Detect which cell encompasses the target text, then output its [x, y] center coordinate. 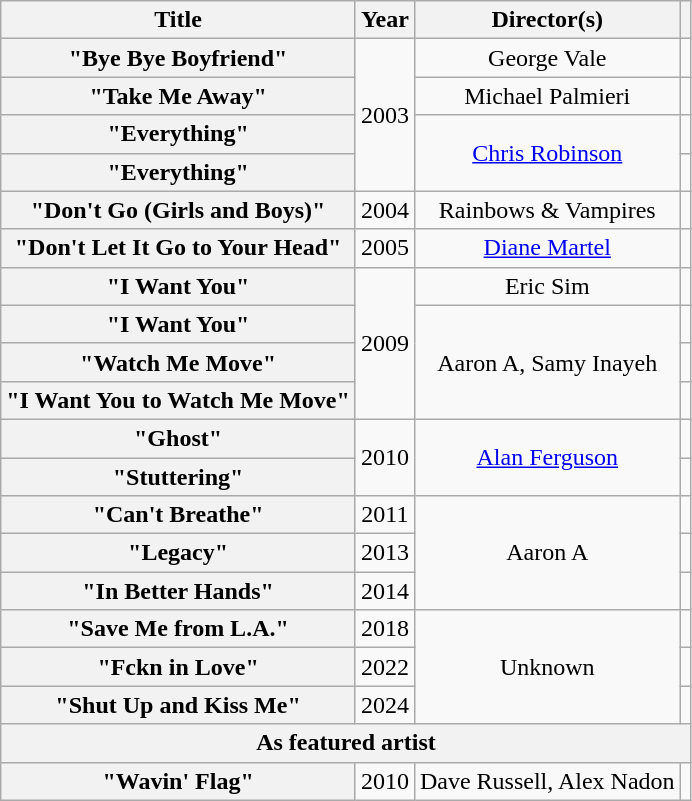
"Stuttering" [178, 477]
2005 [384, 248]
Unknown [547, 667]
2013 [384, 553]
"Ghost" [178, 438]
"Don't Let It Go to Your Head" [178, 248]
"Shut Up and Kiss Me" [178, 705]
Director(s) [547, 20]
George Vale [547, 58]
2024 [384, 705]
Michael Palmieri [547, 96]
Dave Russell, Alex Nadon [547, 781]
2003 [384, 115]
"Watch Me Move" [178, 362]
Aaron A, Samy Inayeh [547, 362]
2018 [384, 629]
"Bye Bye Boyfriend" [178, 58]
Eric Sim [547, 286]
2011 [384, 515]
Aaron A [547, 553]
"In Better Hands" [178, 591]
Rainbows & Vampires [547, 210]
"Save Me from L.A." [178, 629]
"Take Me Away" [178, 96]
Diane Martel [547, 248]
Chris Robinson [547, 153]
"Can't Breathe" [178, 515]
2004 [384, 210]
2022 [384, 667]
2014 [384, 591]
Alan Ferguson [547, 457]
Title [178, 20]
"I Want You to Watch Me Move" [178, 400]
"Wavin' Flag" [178, 781]
Year [384, 20]
As featured artist [346, 743]
"Legacy" [178, 553]
2009 [384, 343]
"Don't Go (Girls and Boys)" [178, 210]
"Fckn in Love" [178, 667]
